Identify which cell holds the provided text, then report its (x, y) central coordinate. 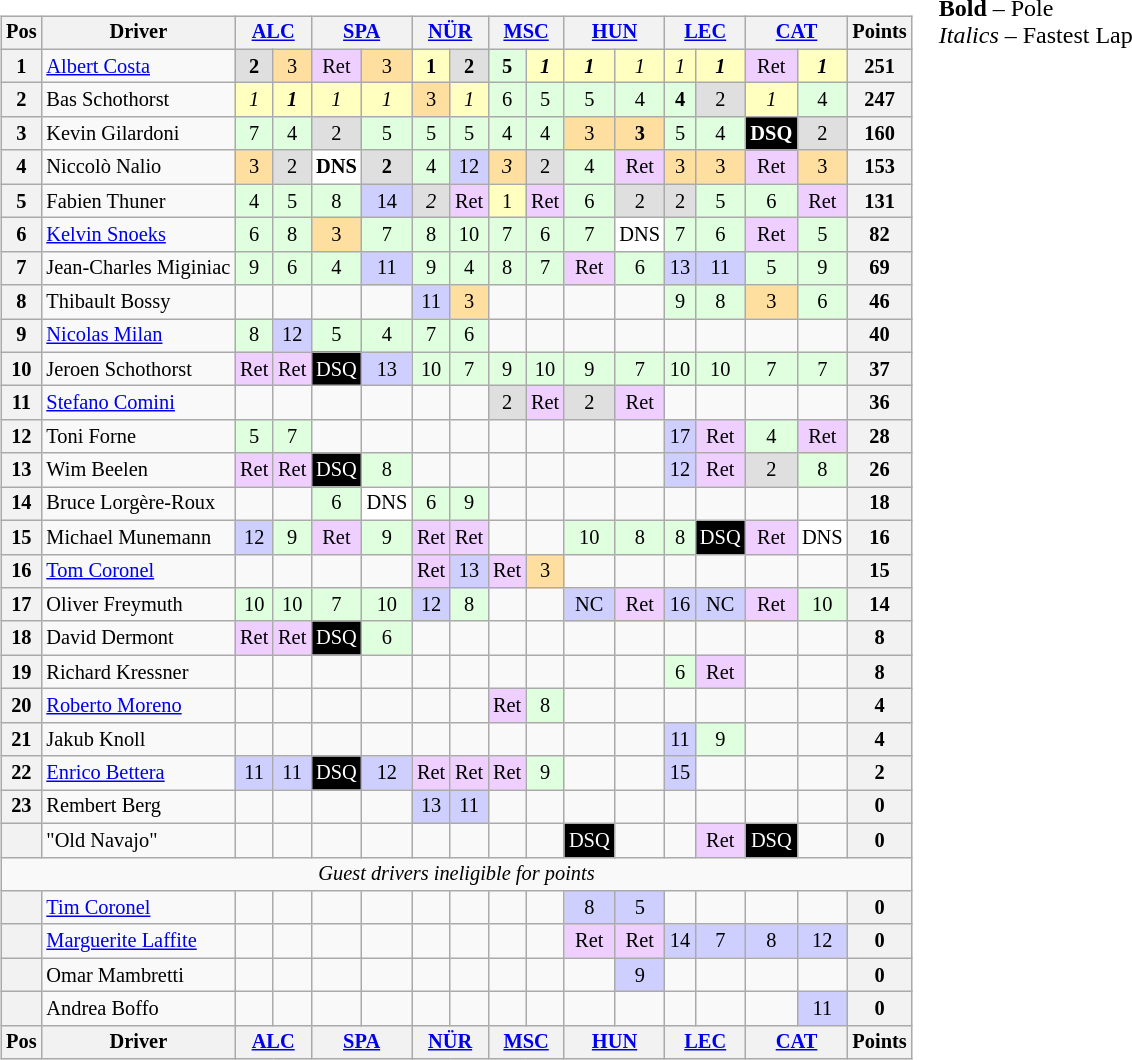
Enrico Bettera (138, 773)
Andrea Boffo (138, 1009)
Bruce Lorgère-Roux (138, 504)
Marguerite Laffite (138, 941)
Albert Costa (138, 66)
37 (880, 369)
Stefano Comini (138, 403)
23 (21, 807)
46 (880, 302)
26 (880, 470)
Omar Mambretti (138, 975)
Oliver Freymuth (138, 605)
Nicolas Milan (138, 336)
131 (880, 201)
36 (880, 403)
"Old Navajo" (138, 840)
Kevin Gilardoni (138, 134)
19 (21, 672)
David Dermont (138, 638)
Bas Schothorst (138, 100)
Guest drivers ineligible for points (456, 874)
Tom Coronel (138, 571)
Tim Coronel (138, 908)
21 (21, 739)
Toni Forne (138, 437)
Wim Beelen (138, 470)
Niccolò Nalio (138, 167)
Jakub Knoll (138, 739)
40 (880, 336)
Fabien Thuner (138, 201)
Richard Kressner (138, 672)
20 (21, 706)
251 (880, 66)
69 (880, 268)
Rembert Berg (138, 807)
28 (880, 437)
Michael Munemann (138, 537)
Jeroen Schothorst (138, 369)
82 (880, 235)
153 (880, 167)
Roberto Moreno (138, 706)
160 (880, 134)
Thibault Bossy (138, 302)
Jean-Charles Miginiac (138, 268)
22 (21, 773)
247 (880, 100)
Kelvin Snoeks (138, 235)
